For the text-containing cell, return its midpoint in [X, Y] coordinate format. 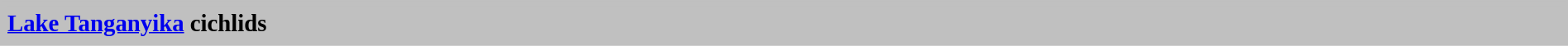
Lake Tanganyika cichlids [784, 23]
